Return the [x, y] coordinate for the center point of the cell that contains the specified text.  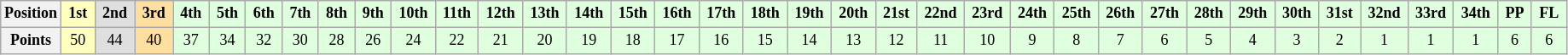
25th [1077, 14]
8 [1077, 41]
44 [114, 41]
9 [1032, 41]
11 [941, 41]
4 [1253, 41]
7th [300, 14]
4th [191, 14]
17th [721, 14]
PP [1515, 14]
23rd [987, 14]
27th [1164, 14]
34 [227, 41]
Position [31, 14]
29th [1253, 14]
37 [191, 41]
16 [721, 41]
3rd [154, 14]
15th [633, 14]
33rd [1431, 14]
6th [264, 14]
30 [300, 41]
20 [545, 41]
31st [1339, 14]
28 [336, 41]
21st [896, 14]
22nd [941, 14]
3 [1297, 41]
14 [810, 41]
15 [765, 41]
7 [1120, 41]
FL [1549, 14]
16th [677, 14]
21 [501, 41]
24th [1032, 14]
40 [154, 41]
20th [853, 14]
12th [501, 14]
32 [264, 41]
34th [1476, 14]
17 [677, 41]
26 [374, 41]
19 [589, 41]
2 [1339, 41]
Points [31, 41]
30th [1297, 14]
8th [336, 14]
13th [545, 14]
2nd [114, 14]
26th [1120, 14]
32nd [1385, 14]
5th [227, 14]
1st [78, 14]
18 [633, 41]
13 [853, 41]
19th [810, 14]
22 [457, 41]
28th [1209, 14]
12 [896, 41]
24 [414, 41]
14th [589, 14]
11th [457, 14]
5 [1209, 41]
10 [987, 41]
10th [414, 14]
9th [374, 14]
18th [765, 14]
50 [78, 41]
